Identify which cell holds the provided text, then report its [X, Y] central coordinate. 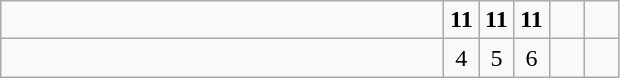
4 [462, 58]
5 [496, 58]
6 [532, 58]
